Scan for the cell matching the given text and deliver its (x, y) coordinate at center. 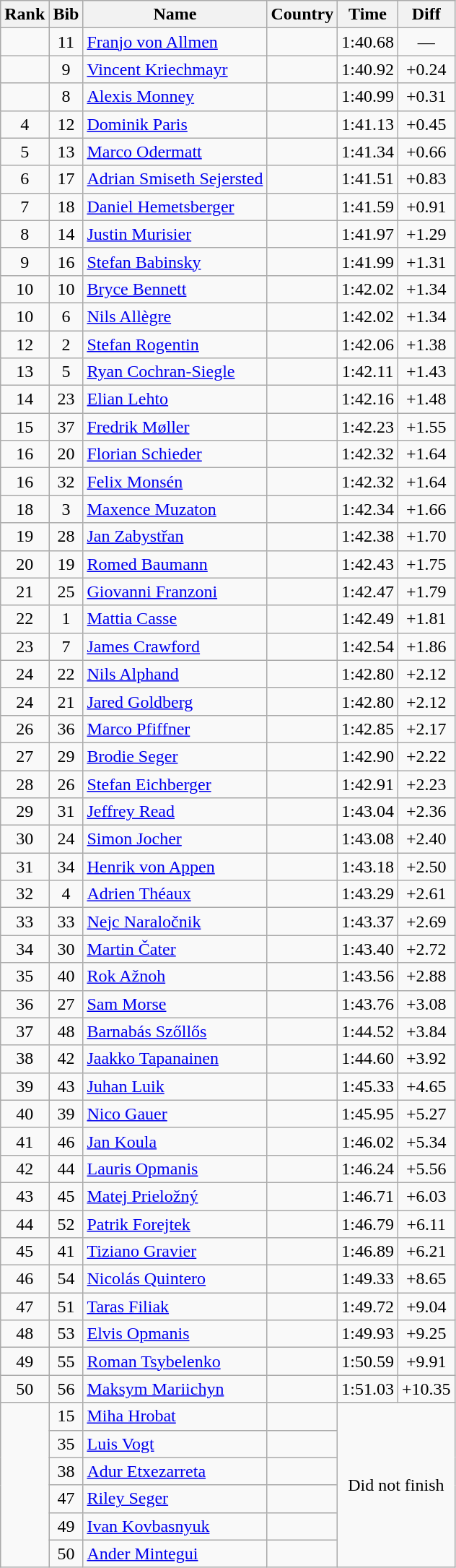
Lauris Opmanis (175, 1169)
Country (302, 14)
1:42.34 (368, 509)
Elvis Opmanis (175, 1334)
1:40.68 (368, 42)
Barnabás Szőllős (175, 1031)
+0.24 (426, 69)
1:43.56 (368, 976)
1:41.99 (368, 261)
+2.61 (426, 894)
+1.81 (426, 619)
+9.91 (426, 1361)
1:40.99 (368, 97)
+5.34 (426, 1141)
Marco Pfiffner (175, 729)
1:46.24 (368, 1169)
Sam Morse (175, 1004)
Jeffrey Read (175, 812)
+5.27 (426, 1114)
Nils Allègre (175, 316)
Jan Koula (175, 1141)
+0.83 (426, 179)
1:43.18 (368, 867)
1:49.72 (368, 1307)
Adur Etxezarreta (175, 1471)
1:42.91 (368, 784)
Roman Tsybelenko (175, 1361)
1:41.59 (368, 207)
Name (175, 14)
+2.69 (426, 922)
Maksym Mariichyn (175, 1389)
+9.25 (426, 1334)
+6.03 (426, 1196)
Nicolás Quintero (175, 1279)
54 (66, 1279)
Taras Filiak (175, 1307)
+5.56 (426, 1169)
51 (66, 1307)
Franjo von Allmen (175, 42)
1:42.16 (368, 399)
25 (66, 592)
1:42.47 (368, 592)
11 (66, 42)
Stefan Eichberger (175, 784)
1:42.85 (368, 729)
+0.31 (426, 97)
1:43.08 (368, 839)
+1.38 (426, 345)
1:44.52 (368, 1031)
1:42.90 (368, 756)
17 (66, 179)
+10.35 (426, 1389)
Stefan Rogentin (175, 345)
Alexis Monney (175, 97)
1:41.34 (368, 152)
+3.08 (426, 1004)
Nils Alphand (175, 674)
1:45.95 (368, 1114)
+2.40 (426, 839)
Stefan Babinsky (175, 261)
+1.79 (426, 592)
Giovanni Franzoni (175, 592)
+2.23 (426, 784)
2 (66, 345)
1:41.13 (368, 124)
+3.84 (426, 1031)
1:42.54 (368, 646)
1:51.03 (368, 1389)
Adrien Théaux (175, 894)
+8.65 (426, 1279)
+2.17 (426, 729)
Matej Prieložný (175, 1196)
Tiziano Gravier (175, 1252)
Simon Jocher (175, 839)
Bryce Bennett (175, 289)
1:42.23 (368, 427)
1:49.33 (368, 1279)
52 (66, 1224)
1:49.93 (368, 1334)
Florian Schieder (175, 454)
Nejc Naraločnik (175, 922)
1:43.37 (368, 922)
+0.66 (426, 152)
Justin Murisier (175, 234)
Ander Mintegui (175, 1554)
Mattia Casse (175, 619)
— (426, 42)
Romed Baumann (175, 564)
1:45.33 (368, 1086)
1:44.60 (368, 1059)
56 (66, 1389)
Rok Ažnoh (175, 976)
Felix Monsén (175, 482)
Did not finish (396, 1485)
+2.88 (426, 976)
Bib (66, 14)
+1.31 (426, 261)
+9.04 (426, 1307)
Ryan Cochran-Siegle (175, 372)
Jaakko Tapanainen (175, 1059)
1:46.02 (368, 1141)
Juhan Luik (175, 1086)
Martin Čater (175, 949)
1:42.11 (368, 372)
+1.55 (426, 427)
Daniel Hemetsberger (175, 207)
+2.72 (426, 949)
+1.86 (426, 646)
1:41.51 (368, 179)
+1.66 (426, 509)
Adrian Smiseth Sejersted (175, 179)
1:46.71 (368, 1196)
1:40.92 (368, 69)
1:42.38 (368, 537)
Jan Zabystřan (175, 537)
+2.36 (426, 812)
+6.21 (426, 1252)
+3.92 (426, 1059)
1:41.97 (368, 234)
Fredrik Møller (175, 427)
+1.43 (426, 372)
Time (368, 14)
+1.48 (426, 399)
Rank (25, 14)
Ivan Kovbasnyuk (175, 1526)
1:46.79 (368, 1224)
+2.50 (426, 867)
+1.75 (426, 564)
Nico Gauer (175, 1114)
1:42.49 (368, 619)
55 (66, 1361)
Miha Hrobat (175, 1416)
Dominik Paris (175, 124)
Maxence Muzaton (175, 509)
53 (66, 1334)
Elian Lehto (175, 399)
Henrik von Appen (175, 867)
1:43.76 (368, 1004)
1:43.40 (368, 949)
Luis Vogt (175, 1444)
Patrik Forejtek (175, 1224)
Riley Seger (175, 1499)
+0.91 (426, 207)
1:43.04 (368, 812)
James Crawford (175, 646)
Jared Goldberg (175, 701)
Vincent Kriechmayr (175, 69)
+1.29 (426, 234)
+4.65 (426, 1086)
3 (66, 509)
Diff (426, 14)
+1.70 (426, 537)
+2.22 (426, 756)
1 (66, 619)
Brodie Seger (175, 756)
1:42.06 (368, 345)
Marco Odermatt (175, 152)
1:50.59 (368, 1361)
+0.45 (426, 124)
1:43.29 (368, 894)
1:42.43 (368, 564)
+6.11 (426, 1224)
1:46.89 (368, 1252)
